Detect which cell encompasses the target text, then output its [x, y] center coordinate. 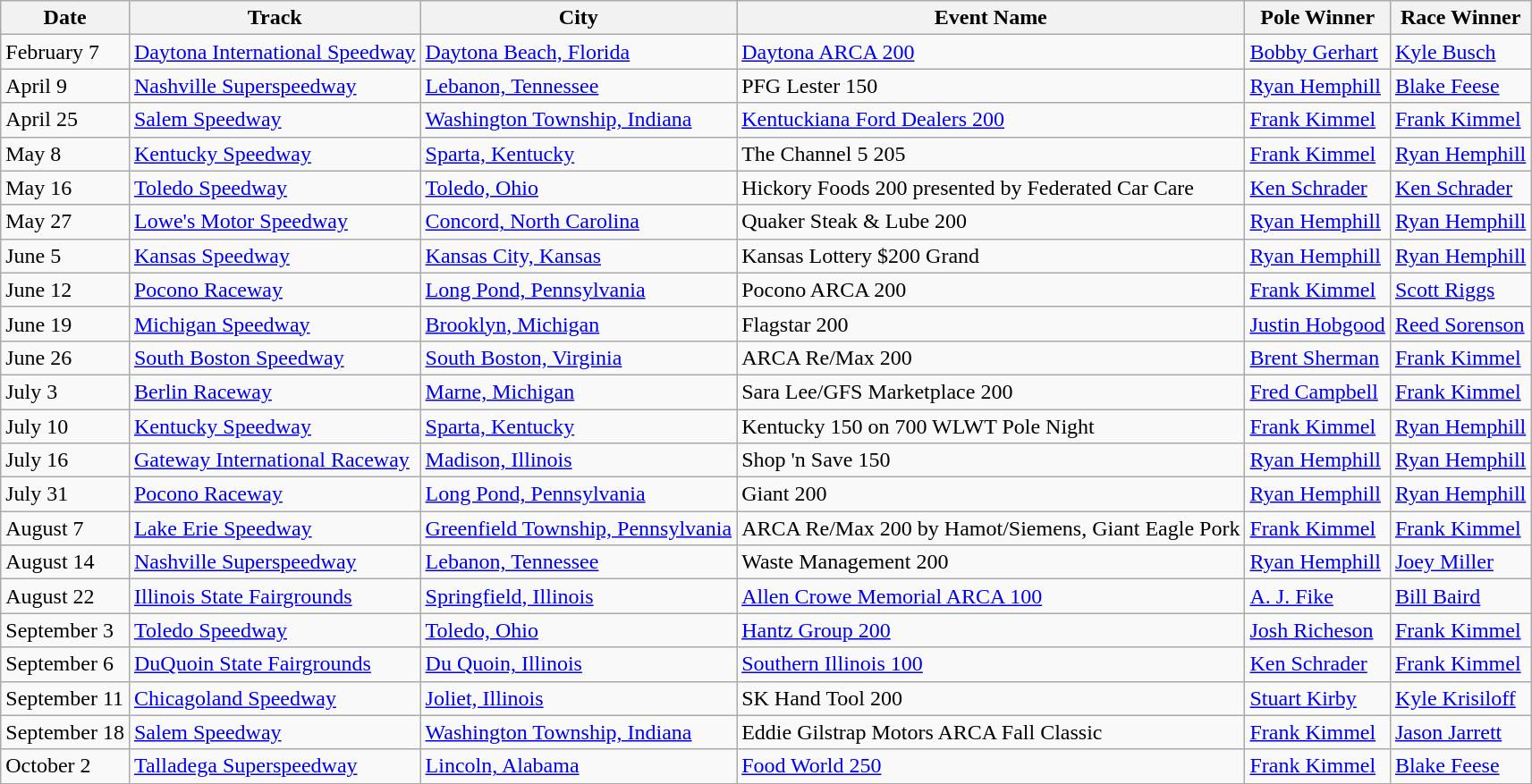
ARCA Re/Max 200 [991, 358]
May 8 [65, 154]
Kansas City, Kansas [579, 256]
Fred Campbell [1317, 392]
June 5 [65, 256]
Lake Erie Speedway [275, 528]
June 12 [65, 290]
Kentuckiana Ford Dealers 200 [991, 120]
May 27 [65, 222]
Bill Baird [1460, 596]
DuQuoin State Fairgrounds [275, 664]
Berlin Raceway [275, 392]
July 3 [65, 392]
Kentucky 150 on 700 WLWT Pole Night [991, 426]
Hickory Foods 200 presented by Federated Car Care [991, 188]
Flagstar 200 [991, 324]
Lincoln, Alabama [579, 766]
June 19 [65, 324]
Joliet, Illinois [579, 698]
Concord, North Carolina [579, 222]
The Channel 5 205 [991, 154]
Brent Sherman [1317, 358]
Allen Crowe Memorial ARCA 100 [991, 596]
PFG Lester 150 [991, 86]
Kansas Speedway [275, 256]
Justin Hobgood [1317, 324]
July 16 [65, 460]
Scott Riggs [1460, 290]
July 10 [65, 426]
February 7 [65, 52]
Talladega Superspeedway [275, 766]
Race Winner [1460, 18]
Pocono ARCA 200 [991, 290]
South Boston, Virginia [579, 358]
April 9 [65, 86]
Kyle Busch [1460, 52]
A. J. Fike [1317, 596]
Daytona ARCA 200 [991, 52]
Greenfield Township, Pennsylvania [579, 528]
Chicagoland Speedway [275, 698]
Kansas Lottery $200 Grand [991, 256]
Hantz Group 200 [991, 630]
Shop 'n Save 150 [991, 460]
Giant 200 [991, 494]
July 31 [65, 494]
June 26 [65, 358]
Illinois State Fairgrounds [275, 596]
Southern Illinois 100 [991, 664]
August 7 [65, 528]
City [579, 18]
Stuart Kirby [1317, 698]
Jason Jarrett [1460, 732]
Daytona International Speedway [275, 52]
Marne, Michigan [579, 392]
Brooklyn, Michigan [579, 324]
Eddie Gilstrap Motors ARCA Fall Classic [991, 732]
South Boston Speedway [275, 358]
Du Quoin, Illinois [579, 664]
August 14 [65, 562]
Daytona Beach, Florida [579, 52]
Joey Miller [1460, 562]
May 16 [65, 188]
September 6 [65, 664]
Pole Winner [1317, 18]
Michigan Speedway [275, 324]
Track [275, 18]
Gateway International Raceway [275, 460]
Reed Sorenson [1460, 324]
Event Name [991, 18]
Bobby Gerhart [1317, 52]
September 18 [65, 732]
October 2 [65, 766]
Date [65, 18]
Kyle Krisiloff [1460, 698]
September 3 [65, 630]
Josh Richeson [1317, 630]
April 25 [65, 120]
Madison, Illinois [579, 460]
SK Hand Tool 200 [991, 698]
Quaker Steak & Lube 200 [991, 222]
August 22 [65, 596]
Sara Lee/GFS Marketplace 200 [991, 392]
ARCA Re/Max 200 by Hamot/Siemens, Giant Eagle Pork [991, 528]
Food World 250 [991, 766]
Waste Management 200 [991, 562]
Lowe's Motor Speedway [275, 222]
Springfield, Illinois [579, 596]
September 11 [65, 698]
